From the cell containing the given text, extract its center point as [X, Y] coordinate. 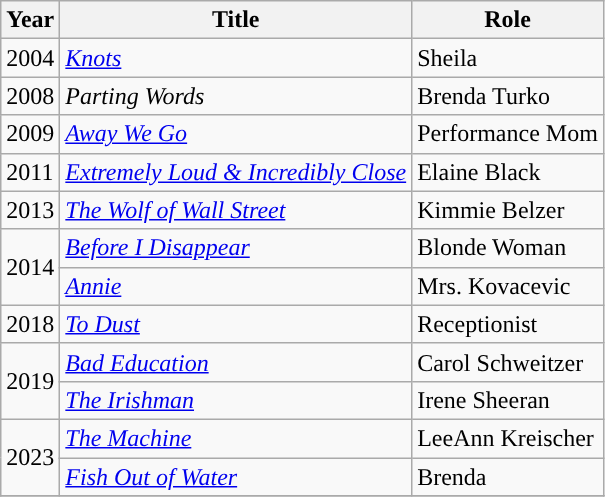
Before I Disappear [236, 248]
LeeAnn Kreischer [508, 438]
Irene Sheeran [508, 400]
2018 [30, 324]
Extremely Loud & Incredibly Close [236, 172]
Brenda [508, 477]
Mrs. Kovacevic [508, 286]
2019 [30, 381]
Brenda Turko [508, 96]
Parting Words [236, 96]
Year [30, 20]
To Dust [236, 324]
2014 [30, 267]
The Machine [236, 438]
2009 [30, 134]
Knots [236, 58]
Annie [236, 286]
Elaine Black [508, 172]
2004 [30, 58]
2011 [30, 172]
Away We Go [236, 134]
Receptionist [508, 324]
The Irishman [236, 400]
Sheila [508, 58]
Carol Schweitzer [508, 362]
Role [508, 20]
2008 [30, 96]
The Wolf of Wall Street [236, 210]
Blonde Woman [508, 248]
Performance Mom [508, 134]
Kimmie Belzer [508, 210]
Fish Out of Water [236, 477]
Title [236, 20]
2023 [30, 457]
Bad Education [236, 362]
2013 [30, 210]
